Output the (x, y) coordinate of the center of the cell containing the given text.  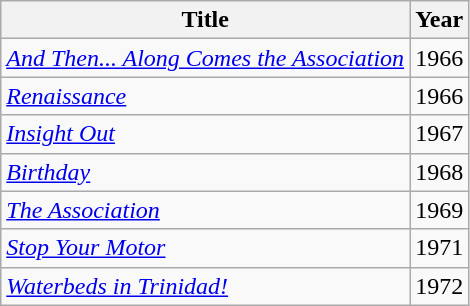
And Then... Along Comes the Association (206, 58)
Title (206, 20)
Year (440, 20)
1968 (440, 172)
1971 (440, 248)
Birthday (206, 172)
The Association (206, 210)
1972 (440, 286)
Renaissance (206, 96)
1969 (440, 210)
Waterbeds in Trinidad! (206, 286)
Insight Out (206, 134)
Stop Your Motor (206, 248)
1967 (440, 134)
